Capture the cell that displays the provided text and extract its (X, Y) central coordinate. 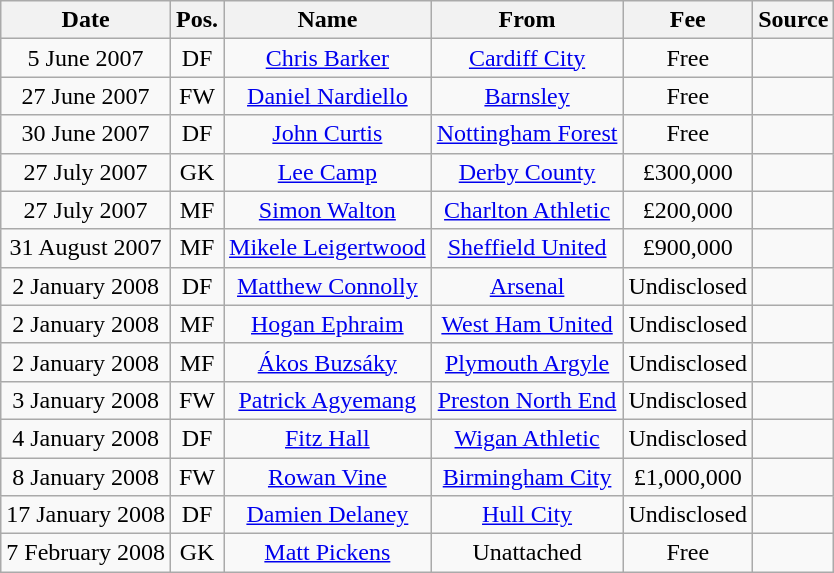
Daniel Nardiello (328, 96)
Rowan Vine (328, 477)
£1,000,000 (688, 477)
From (527, 20)
17 January 2008 (86, 515)
4 January 2008 (86, 438)
Arsenal (527, 286)
West Ham United (527, 324)
Birmingham City (527, 477)
Ákos Buzsáky (328, 362)
Mikele Leigertwood (328, 248)
Hull City (527, 515)
Cardiff City (527, 58)
Wigan Athletic (527, 438)
Matt Pickens (328, 553)
Charlton Athletic (527, 210)
Patrick Agyemang (328, 400)
30 June 2007 (86, 134)
Hogan Ephraim (328, 324)
5 June 2007 (86, 58)
Fee (688, 20)
Barnsley (527, 96)
Nottingham Forest (527, 134)
£200,000 (688, 210)
Simon Walton (328, 210)
Sheffield United (527, 248)
John Curtis (328, 134)
Unattached (527, 553)
Chris Barker (328, 58)
Derby County (527, 172)
£900,000 (688, 248)
3 January 2008 (86, 400)
£300,000 (688, 172)
Date (86, 20)
Preston North End (527, 400)
Lee Camp (328, 172)
Fitz Hall (328, 438)
Damien Delaney (328, 515)
Matthew Connolly (328, 286)
7 February 2008 (86, 553)
Source (794, 20)
Name (328, 20)
Pos. (196, 20)
8 January 2008 (86, 477)
Plymouth Argyle (527, 362)
27 June 2007 (86, 96)
31 August 2007 (86, 248)
